Determine the [x, y] coordinate at the center of the cell enclosing the given text.  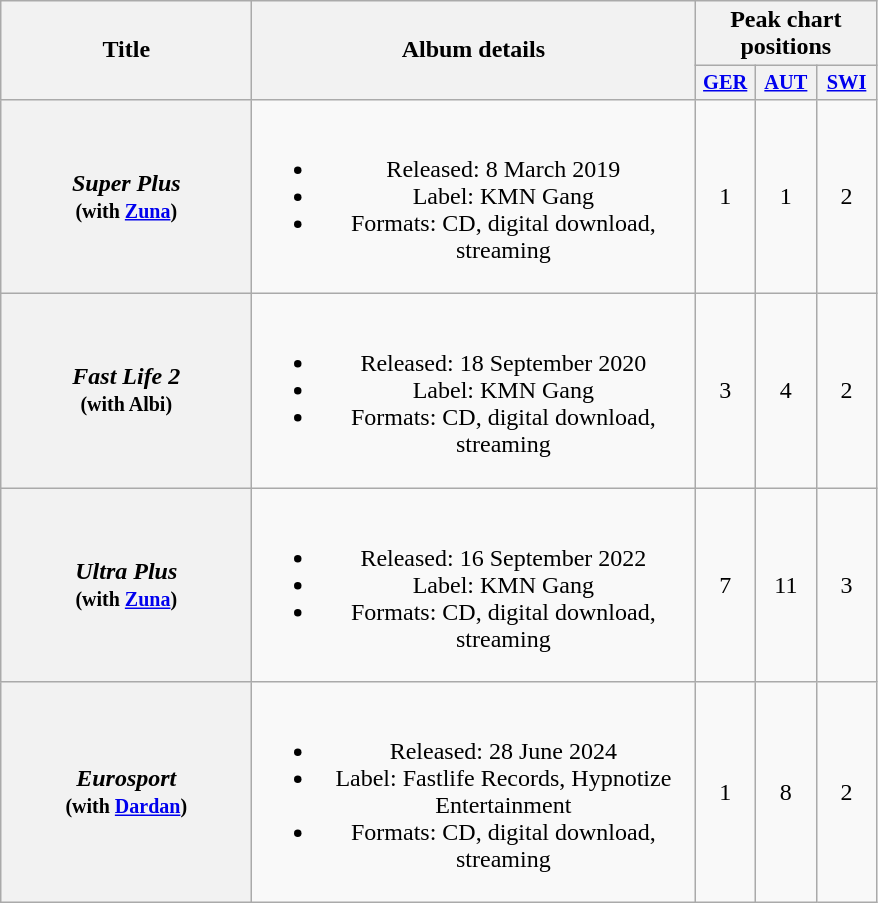
Released: 8 March 2019Label: KMN GangFormats: CD, digital download, streaming [474, 196]
GER [726, 83]
8 [786, 792]
11 [786, 585]
AUT [786, 83]
Eurosport(with Dardan) [126, 792]
Title [126, 50]
Released: 28 June 2024Label: Fastlife Records, Hypnotize EntertainmentFormats: CD, digital download, streaming [474, 792]
SWI [846, 83]
Album details [474, 50]
4 [786, 391]
Peak chart positions [786, 34]
Ultra Plus(with Zuna) [126, 585]
Released: 16 September 2022Label: KMN GangFormats: CD, digital download, streaming [474, 585]
Fast Life 2(with Albi) [126, 391]
Super Plus(with Zuna) [126, 196]
Released: 18 September 2020Label: KMN GangFormats: CD, digital download, streaming [474, 391]
7 [726, 585]
